Determine the [X, Y] coordinate at the center of the cell enclosing the given text.  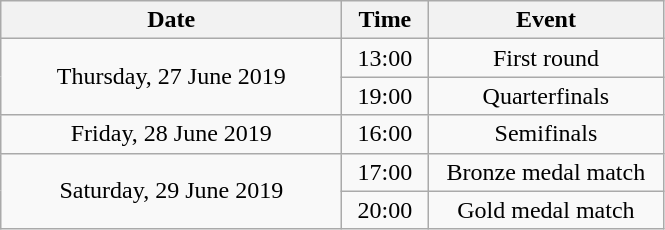
16:00 [385, 134]
Event [546, 20]
Quarterfinals [546, 96]
Bronze medal match [546, 172]
13:00 [385, 58]
Saturday, 29 June 2019 [172, 191]
Date [172, 20]
Gold medal match [546, 210]
Semifinals [546, 134]
Friday, 28 June 2019 [172, 134]
Time [385, 20]
17:00 [385, 172]
20:00 [385, 210]
First round [546, 58]
19:00 [385, 96]
Thursday, 27 June 2019 [172, 77]
